Extract the [x, y] coordinate from the center of the cell holding the provided text.  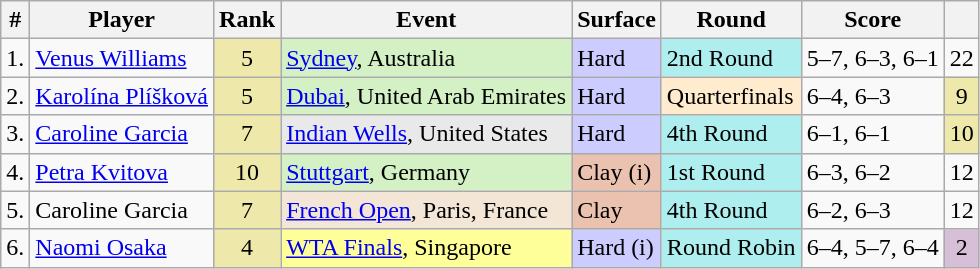
5. [16, 210]
WTA Finals, Singapore [426, 248]
2nd Round [731, 58]
Event [426, 20]
1. [16, 58]
4 [248, 248]
5–7, 6–3, 6–1 [872, 58]
9 [962, 96]
Sydney, Australia [426, 58]
Indian Wells, United States [426, 134]
French Open, Paris, France [426, 210]
Surface [617, 20]
Dubai, United Arab Emirates [426, 96]
6. [16, 248]
Karolína Plíšková [122, 96]
1st Round [731, 172]
Petra Kvitova [122, 172]
6–3, 6–2 [872, 172]
4. [16, 172]
Naomi Osaka [122, 248]
22 [962, 58]
Stuttgart, Germany [426, 172]
2. [16, 96]
Clay [617, 210]
2 [962, 248]
Player [122, 20]
# [16, 20]
Quarterfinals [731, 96]
Rank [248, 20]
Round Robin [731, 248]
Round [731, 20]
6–2, 6–3 [872, 210]
Venus Williams [122, 58]
Clay (i) [617, 172]
Hard (i) [617, 248]
6–4, 6–3 [872, 96]
6–1, 6–1 [872, 134]
3. [16, 134]
6–4, 5–7, 6–4 [872, 248]
Score [872, 20]
